Search for the cell housing the specified text and yield its (x, y) center coordinate. 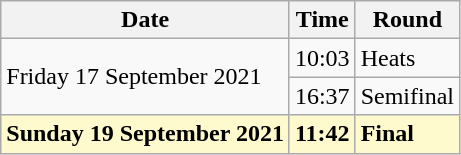
Time (322, 20)
Friday 17 September 2021 (146, 77)
11:42 (322, 134)
Date (146, 20)
Final (407, 134)
Round (407, 20)
Heats (407, 58)
10:03 (322, 58)
Semifinal (407, 96)
Sunday 19 September 2021 (146, 134)
16:37 (322, 96)
